Search for the cell housing the specified text and yield its (X, Y) center coordinate. 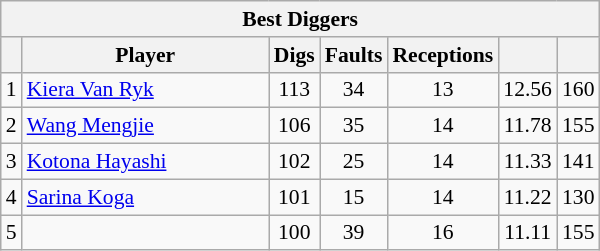
141 (578, 162)
100 (294, 233)
11.78 (528, 126)
13 (442, 90)
11.22 (528, 197)
Digs (294, 55)
Player (146, 55)
Faults (354, 55)
25 (354, 162)
11.33 (528, 162)
1 (12, 90)
39 (354, 233)
2 (12, 126)
12.56 (528, 90)
106 (294, 126)
113 (294, 90)
Kiera Van Ryk (146, 90)
15 (354, 197)
5 (12, 233)
34 (354, 90)
160 (578, 90)
Kotona Hayashi (146, 162)
102 (294, 162)
Sarina Koga (146, 197)
Best Diggers (300, 19)
101 (294, 197)
3 (12, 162)
Wang Mengjie (146, 126)
11.11 (528, 233)
4 (12, 197)
Receptions (442, 55)
130 (578, 197)
16 (442, 233)
35 (354, 126)
